Identify which cell holds the provided text, then report its (x, y) central coordinate. 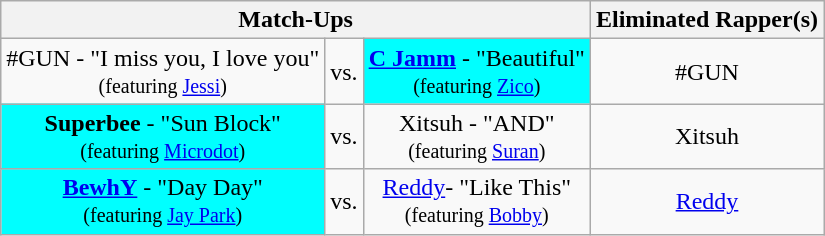
#GUN - "I miss you, I love you" (featuring Jessi) (163, 72)
#GUN (706, 72)
Xitsuh - "AND" (featuring Suran) (476, 136)
Eliminated Rapper(s) (706, 20)
Reddy (706, 202)
Match-Ups (296, 20)
Xitsuh (706, 136)
Superbee - "Sun Block" (featuring Microdot) (163, 136)
Reddy- "Like This" (featuring Bobby) (476, 202)
BewhY - "Day Day" (featuring Jay Park) (163, 202)
C Jamm - "Beautiful" (featuring Zico) (476, 72)
